Return (X, Y) of the center of cell containing provided text 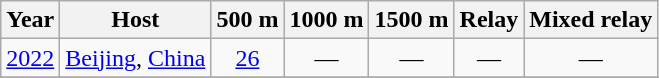
500 m (248, 20)
Mixed relay (591, 20)
2022 (30, 58)
Beijing, China (136, 58)
26 (248, 58)
1000 m (326, 20)
Relay (489, 20)
1500 m (412, 20)
Host (136, 20)
Year (30, 20)
